Return (X, Y) of the center of cell containing provided text 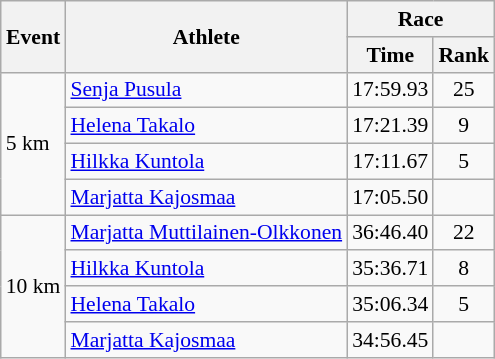
17:59.93 (390, 90)
Rank (464, 55)
22 (464, 233)
17:05.50 (390, 197)
17:11.67 (390, 162)
25 (464, 90)
36:46.40 (390, 233)
Race (420, 19)
Time (390, 55)
8 (464, 269)
35:36.71 (390, 269)
9 (464, 126)
Senja Pusula (206, 90)
Marjatta Muttilainen-Olkkonen (206, 233)
5 km (34, 143)
10 km (34, 286)
17:21.39 (390, 126)
Event (34, 36)
34:56.45 (390, 340)
Athlete (206, 36)
35:06.34 (390, 304)
